Find where the given text appears and provide that cell's center as [x, y] coordinate. 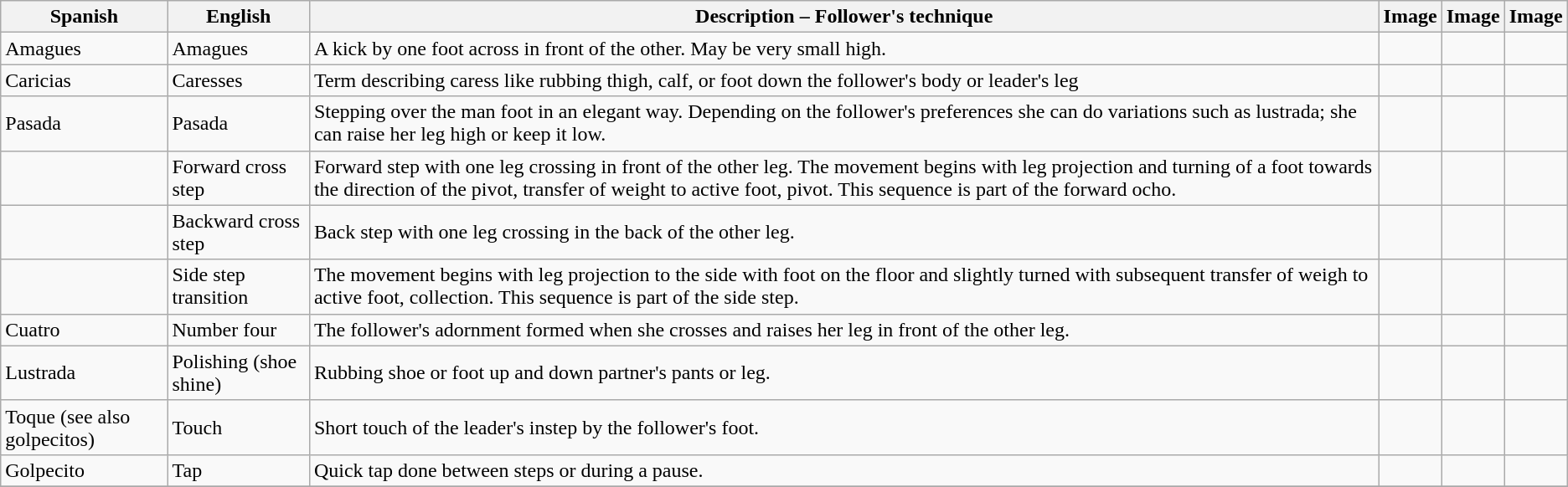
Rubbing shoe or foot up and down partner's pants or leg. [844, 373]
Lustrada [84, 373]
Toque (see also golpecitos) [84, 427]
Quick tap done between steps or during a pause. [844, 470]
Touch [238, 427]
English [238, 17]
Polishing (shoe shine) [238, 373]
Tap [238, 470]
Description – Follower's technique [844, 17]
Golpecito [84, 470]
Caresses [238, 80]
Number four [238, 330]
Backward cross step [238, 233]
Caricias [84, 80]
A kick by one foot across in front of the other. May be very small high. [844, 49]
Side step transition [238, 286]
Short touch of the leader's instep by the follower's foot. [844, 427]
Forward cross step [238, 177]
The follower's adornment formed when she crosses and raises her leg in front of the other leg. [844, 330]
Spanish [84, 17]
Cuatro [84, 330]
Back step with one leg crossing in the back of the other leg. [844, 233]
Term describing caress like rubbing thigh, calf, or foot down the follower's body or leader's leg [844, 80]
